For the text-containing cell, return its midpoint in (X, Y) coordinate format. 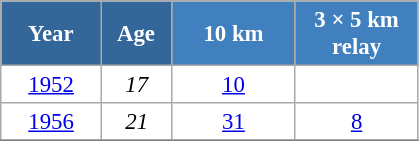
17 (136, 85)
Year (52, 34)
10 (234, 85)
31 (234, 122)
8 (356, 122)
3 × 5 km relay (356, 34)
1952 (52, 85)
1956 (52, 122)
10 km (234, 34)
21 (136, 122)
Age (136, 34)
